Determine the [x, y] coordinate at the center of the cell enclosing the given text.  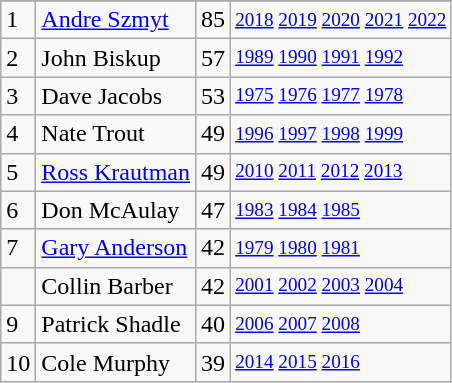
2010 2011 2012 2013 [341, 172]
4 [18, 134]
3 [18, 96]
1989 1990 1991 1992 [341, 58]
6 [18, 210]
Andre Szmyt [116, 20]
2 [18, 58]
2018 2019 2020 2021 2022 [341, 20]
1983 1984 1985 [341, 210]
53 [214, 96]
2001 2002 2003 2004 [341, 286]
Gary Anderson [116, 248]
1 [18, 20]
Don McAulay [116, 210]
9 [18, 324]
5 [18, 172]
39 [214, 362]
57 [214, 58]
Collin Barber [116, 286]
Nate Trout [116, 134]
1975 1976 1977 1978 [341, 96]
47 [214, 210]
Ross Krautman [116, 172]
2014 2015 2016 [341, 362]
10 [18, 362]
7 [18, 248]
1979 1980 1981 [341, 248]
85 [214, 20]
Dave Jacobs [116, 96]
John Biskup [116, 58]
1996 1997 1998 1999 [341, 134]
40 [214, 324]
Patrick Shadle [116, 324]
2006 2007 2008 [341, 324]
Cole Murphy [116, 362]
